Identify which cell holds the provided text, then report its [x, y] central coordinate. 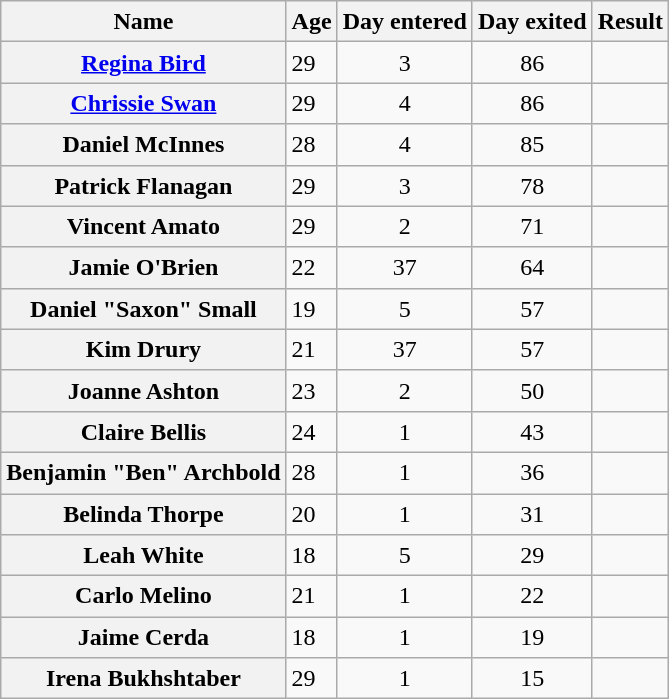
Kim Drury [144, 350]
Chrissie Swan [144, 104]
23 [312, 390]
Carlo Melino [144, 596]
Jaime Cerda [144, 638]
71 [532, 226]
Vincent Amato [144, 226]
43 [532, 432]
31 [532, 514]
Day entered [404, 22]
20 [312, 514]
85 [532, 144]
Result [630, 22]
Jamie O'Brien [144, 268]
Benjamin "Ben" Archbold [144, 472]
Leah White [144, 556]
Regina Bird [144, 62]
Name [144, 22]
Age [312, 22]
Claire Bellis [144, 432]
Daniel McInnes [144, 144]
24 [312, 432]
Daniel "Saxon" Small [144, 308]
Joanne Ashton [144, 390]
50 [532, 390]
64 [532, 268]
Belinda Thorpe [144, 514]
Irena Bukhshtaber [144, 678]
Day exited [532, 22]
36 [532, 472]
78 [532, 186]
Patrick Flanagan [144, 186]
15 [532, 678]
